From the cell containing the given text, extract its center point as (X, Y) coordinate. 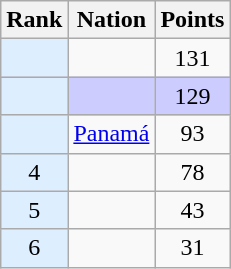
31 (192, 248)
Nation (112, 20)
43 (192, 210)
6 (34, 248)
129 (192, 96)
5 (34, 210)
93 (192, 134)
131 (192, 58)
4 (34, 172)
Rank (34, 20)
Points (192, 20)
Panamá (112, 134)
78 (192, 172)
